Scan for the cell matching the given text and deliver its [x, y] coordinate at center. 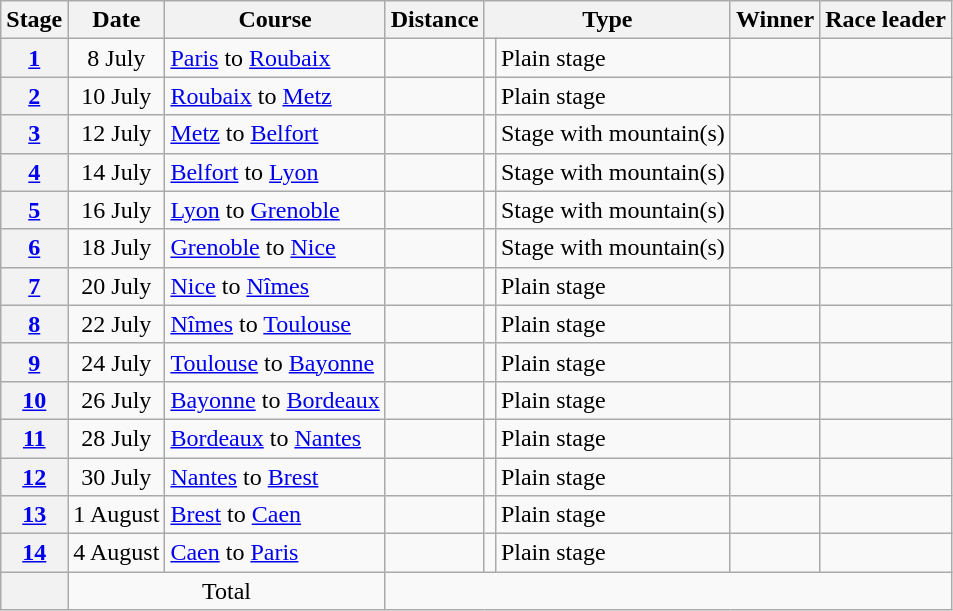
8 [34, 324]
18 July [116, 248]
Brest to Caen [275, 515]
Roubaix to Metz [275, 96]
Caen to Paris [275, 553]
2 [34, 96]
4 August [116, 553]
26 July [116, 400]
30 July [116, 477]
12 July [116, 134]
28 July [116, 438]
3 [34, 134]
16 July [116, 210]
10 [34, 400]
1 [34, 58]
Stage [34, 20]
7 [34, 286]
Bordeaux to Nantes [275, 438]
Winner [774, 20]
Nantes to Brest [275, 477]
10 July [116, 96]
Lyon to Grenoble [275, 210]
13 [34, 515]
14 July [116, 172]
Toulouse to Bayonne [275, 362]
11 [34, 438]
Metz to Belfort [275, 134]
Grenoble to Nice [275, 248]
Race leader [886, 20]
24 July [116, 362]
6 [34, 248]
12 [34, 477]
Type [607, 20]
Course [275, 20]
Paris to Roubaix [275, 58]
14 [34, 553]
4 [34, 172]
20 July [116, 286]
8 July [116, 58]
Date [116, 20]
Bayonne to Bordeaux [275, 400]
9 [34, 362]
Belfort to Lyon [275, 172]
22 July [116, 324]
Nîmes to Toulouse [275, 324]
Total [226, 591]
1 August [116, 515]
Nice to Nîmes [275, 286]
5 [34, 210]
Distance [434, 20]
